For the text-containing cell, return its midpoint in [X, Y] coordinate format. 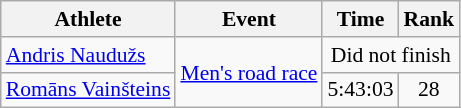
28 [430, 90]
Rank [430, 19]
Men's road race [248, 72]
Romāns Vainšteins [88, 90]
Time [360, 19]
Event [248, 19]
5:43:03 [360, 90]
Andris Naudužs [88, 55]
Did not finish [390, 55]
Athlete [88, 19]
